Extract the (X, Y) coordinate from the center of the cell holding the provided text.  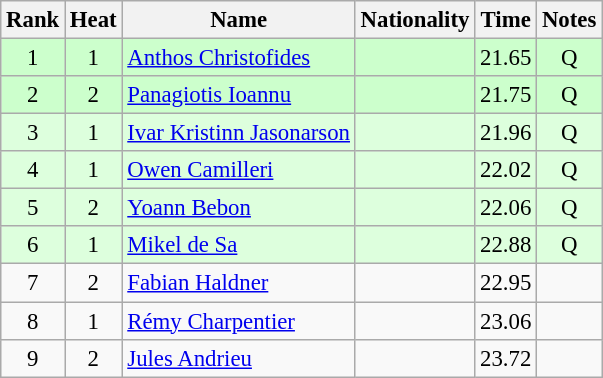
22.02 (506, 170)
22.06 (506, 208)
Mikel de Sa (238, 245)
Rank (33, 20)
22.95 (506, 283)
5 (33, 208)
6 (33, 245)
Owen Camilleri (238, 170)
Jules Andrieu (238, 358)
Rémy Charpentier (238, 321)
Heat (94, 20)
8 (33, 321)
Yoann Bebon (238, 208)
Notes (570, 20)
Panagiotis Ioannu (238, 95)
22.88 (506, 245)
23.72 (506, 358)
Time (506, 20)
Ivar Kristinn Jasonarson (238, 133)
Anthos Christofides (238, 58)
Fabian Haldner (238, 283)
21.65 (506, 58)
3 (33, 133)
Name (238, 20)
7 (33, 283)
Nationality (414, 20)
4 (33, 170)
21.96 (506, 133)
9 (33, 358)
21.75 (506, 95)
23.06 (506, 321)
